Locate the cell with the specified text and output its (X, Y) center coordinate. 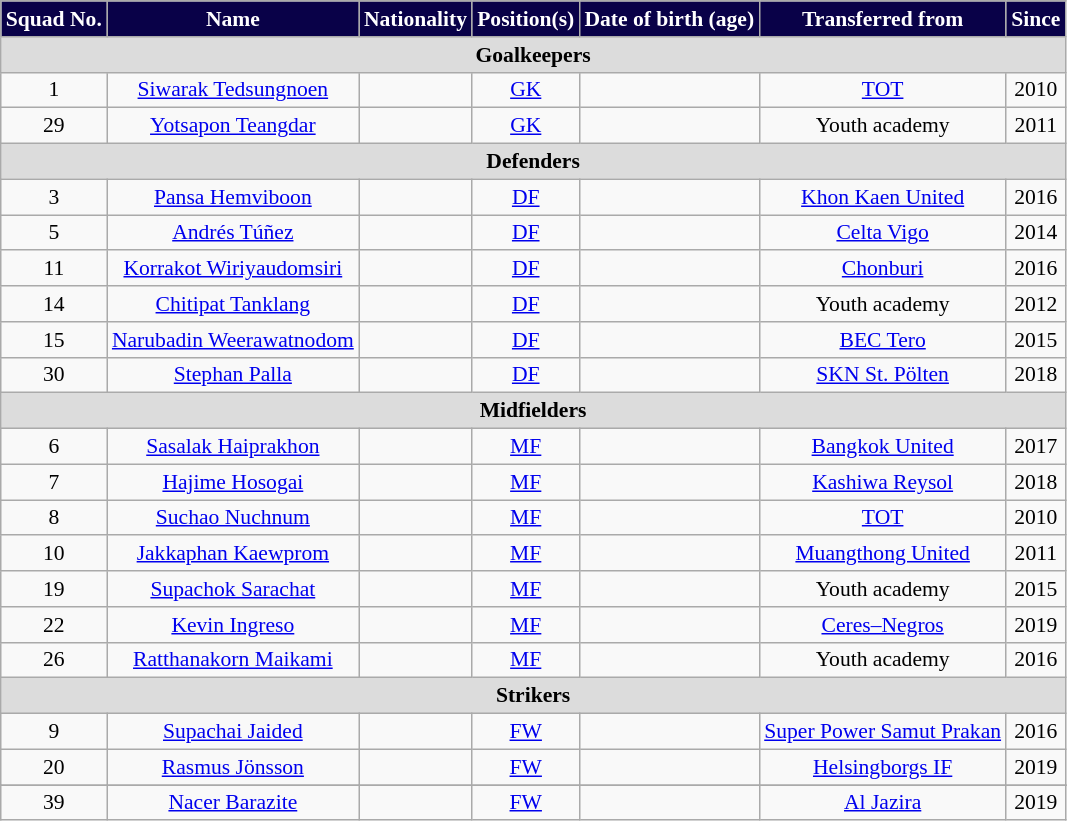
22 (54, 625)
Ratthanakorn Maikami (233, 660)
SKN St. Pölten (882, 375)
14 (54, 304)
Chonburi (882, 269)
20 (54, 767)
6 (54, 447)
Squad No. (54, 19)
Yotsapon Teangdar (233, 126)
Since (1036, 19)
15 (54, 340)
Nationality (416, 19)
39 (54, 803)
5 (54, 233)
Ceres–Negros (882, 625)
Celta Vigo (882, 233)
7 (54, 482)
Muangthong United (882, 554)
9 (54, 732)
Super Power Samut Prakan (882, 732)
Kevin Ingreso (233, 625)
2012 (1036, 304)
1 (54, 90)
Khon Kaen United (882, 197)
10 (54, 554)
19 (54, 589)
Chitipat Tanklang (233, 304)
Hajime Hosogai (233, 482)
30 (54, 375)
2014 (1036, 233)
Kashiwa Reysol (882, 482)
Narubadin Weerawatnodom (233, 340)
8 (54, 518)
Supachai Jaided (233, 732)
Sasalak Haiprakhon (233, 447)
Supachok Sarachat (233, 589)
Rasmus Jönsson (233, 767)
Defenders (534, 162)
Strikers (534, 696)
Midfielders (534, 411)
Goalkeepers (534, 55)
Korrakot Wiriyaudomsiri (233, 269)
Bangkok United (882, 447)
Stephan Palla (233, 375)
29 (54, 126)
Siwarak Tedsungnoen (233, 90)
2017 (1036, 447)
BEC Tero (882, 340)
Name (233, 19)
26 (54, 660)
Jakkaphan Kaewprom (233, 554)
11 (54, 269)
Suchao Nuchnum (233, 518)
Position(s) (526, 19)
Pansa Hemviboon (233, 197)
Andrés Túñez (233, 233)
Helsingborgs IF (882, 767)
Transferred from (882, 19)
Date of birth (age) (669, 19)
Nacer Barazite (233, 803)
Al Jazira (882, 803)
3 (54, 197)
